Extract the (X, Y) coordinate from the center of the cell holding the provided text.  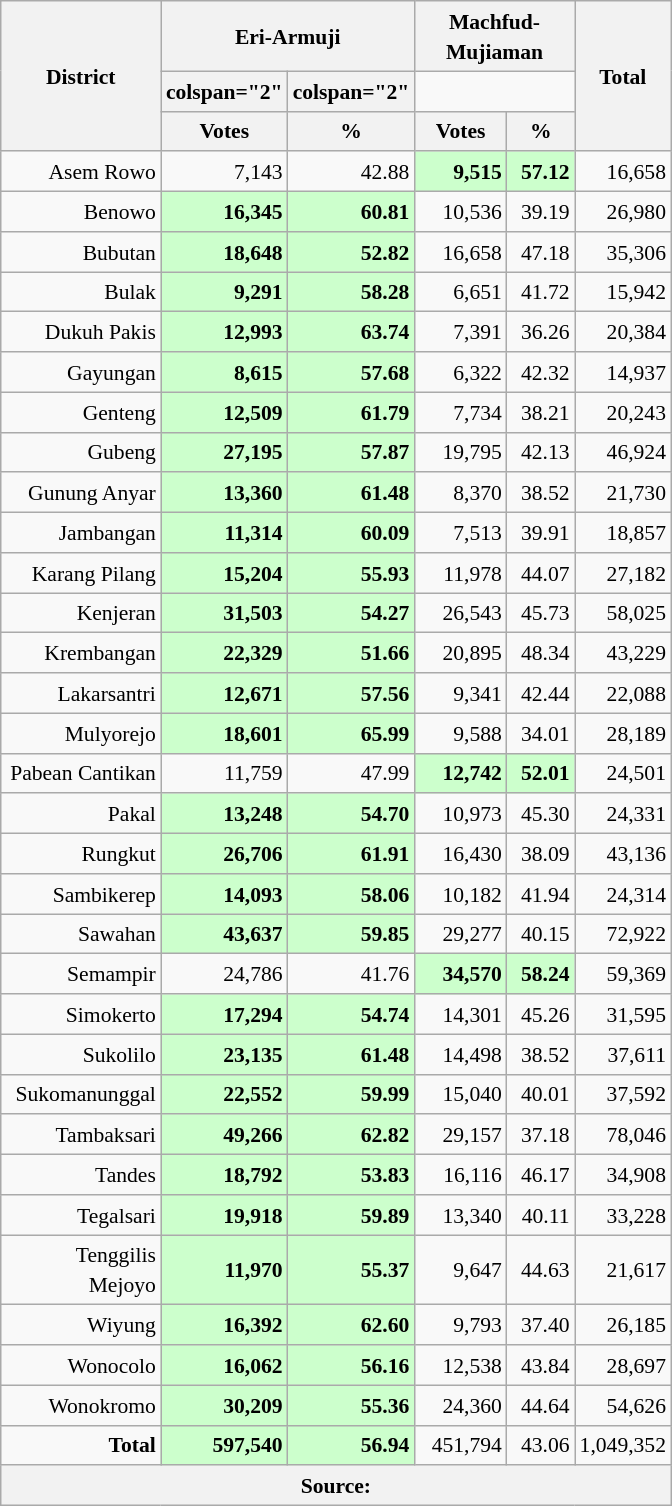
13,248 (224, 814)
7,734 (460, 412)
34,908 (623, 1175)
72,922 (623, 934)
9,341 (460, 693)
42.32 (541, 372)
26,543 (460, 613)
37.40 (541, 1325)
11,314 (224, 533)
Gunung Anyar (81, 493)
52.82 (352, 252)
24,360 (460, 1405)
Gubeng (81, 452)
11,759 (224, 773)
9,291 (224, 292)
46.17 (541, 1175)
54.70 (352, 814)
57.56 (352, 693)
Machfud-Mujiaman (494, 36)
18,601 (224, 733)
6,651 (460, 292)
44.64 (541, 1405)
Wonocolo (81, 1365)
Rungkut (81, 854)
1,049,352 (623, 1445)
Wiyung (81, 1325)
21,730 (623, 493)
Jambangan (81, 533)
61.79 (352, 412)
60.81 (352, 212)
36.26 (541, 332)
Simokerto (81, 1014)
56.16 (352, 1365)
43,136 (623, 854)
41.76 (352, 974)
16,392 (224, 1325)
7,513 (460, 533)
21,617 (623, 1270)
45.73 (541, 613)
62.60 (352, 1325)
20,243 (623, 412)
28,697 (623, 1365)
14,301 (460, 1014)
59.85 (352, 934)
15,942 (623, 292)
56.94 (352, 1445)
42.88 (352, 172)
43,637 (224, 934)
Mulyorejo (81, 733)
45.30 (541, 814)
27,182 (623, 573)
59,369 (623, 974)
18,857 (623, 533)
27,195 (224, 452)
Tandes (81, 1175)
Krembangan (81, 653)
Genteng (81, 412)
9,515 (460, 172)
13,340 (460, 1215)
46,924 (623, 452)
12,671 (224, 693)
7,391 (460, 332)
24,331 (623, 814)
54,626 (623, 1405)
54.74 (352, 1014)
18,792 (224, 1175)
19,795 (460, 452)
16,345 (224, 212)
597,540 (224, 1445)
Bulak (81, 292)
18,648 (224, 252)
Sukomanunggal (81, 1094)
Sawahan (81, 934)
Pakal (81, 814)
44.07 (541, 573)
39.19 (541, 212)
22,088 (623, 693)
Pabean Cantikan (81, 773)
12,993 (224, 332)
58.06 (352, 894)
38.21 (541, 412)
District (81, 76)
9,793 (460, 1325)
10,182 (460, 894)
41.94 (541, 894)
22,329 (224, 653)
Semampir (81, 974)
49,266 (224, 1135)
52.01 (541, 773)
Tegalsari (81, 1215)
47.18 (541, 252)
45.26 (541, 1014)
Eri-Armuji (288, 36)
42.13 (541, 452)
22,552 (224, 1094)
20,895 (460, 653)
Asem Rowo (81, 172)
19,918 (224, 1215)
Sukolilo (81, 1054)
37.18 (541, 1135)
16,430 (460, 854)
10,536 (460, 212)
51.66 (352, 653)
63.74 (352, 332)
Dukuh Pakis (81, 332)
58.24 (541, 974)
55.93 (352, 573)
42.44 (541, 693)
40.15 (541, 934)
35,306 (623, 252)
14,093 (224, 894)
31,503 (224, 613)
24,314 (623, 894)
23,135 (224, 1054)
39.91 (541, 533)
65.99 (352, 733)
29,157 (460, 1135)
8,370 (460, 493)
Wonokromo (81, 1405)
9,588 (460, 733)
38.09 (541, 854)
451,794 (460, 1445)
6,322 (460, 372)
12,742 (460, 773)
8,615 (224, 372)
44.63 (541, 1270)
16,116 (460, 1175)
16,062 (224, 1365)
54.27 (352, 613)
11,970 (224, 1270)
29,277 (460, 934)
58,025 (623, 613)
Benowo (81, 212)
59.89 (352, 1215)
Source: (336, 1486)
24,786 (224, 974)
40.01 (541, 1094)
10,973 (460, 814)
53.83 (352, 1175)
Tenggilis Mejoyo (81, 1270)
Lakarsantri (81, 693)
55.37 (352, 1270)
30,209 (224, 1405)
57.68 (352, 372)
59.99 (352, 1094)
Karang Pilang (81, 573)
Sambikerep (81, 894)
43.06 (541, 1445)
37,611 (623, 1054)
31,595 (623, 1014)
12,509 (224, 412)
60.09 (352, 533)
Kenjeran (81, 613)
41.72 (541, 292)
58.28 (352, 292)
62.82 (352, 1135)
34.01 (541, 733)
14,498 (460, 1054)
13,360 (224, 493)
Tambaksari (81, 1135)
57.12 (541, 172)
17,294 (224, 1014)
26,706 (224, 854)
15,204 (224, 573)
55.36 (352, 1405)
11,978 (460, 573)
Gayungan (81, 372)
43,229 (623, 653)
9,647 (460, 1270)
7,143 (224, 172)
78,046 (623, 1135)
28,189 (623, 733)
34,570 (460, 974)
48.34 (541, 653)
26,980 (623, 212)
37,592 (623, 1094)
24,501 (623, 773)
26,185 (623, 1325)
57.87 (352, 452)
43.84 (541, 1365)
15,040 (460, 1094)
14,937 (623, 372)
20,384 (623, 332)
40.11 (541, 1215)
61.91 (352, 854)
12,538 (460, 1365)
33,228 (623, 1215)
47.99 (352, 773)
Bubutan (81, 252)
